Pinpoint the cell where the given text exists, returning its (x, y) midpoint coordinate. 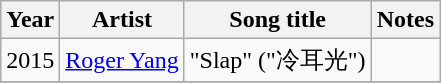
"Slap" ("冷耳光") (278, 60)
Roger Yang (122, 60)
Year (30, 20)
Artist (122, 20)
Notes (405, 20)
2015 (30, 60)
Song title (278, 20)
